Determine the (X, Y) coordinate at the center of the cell enclosing the given text.  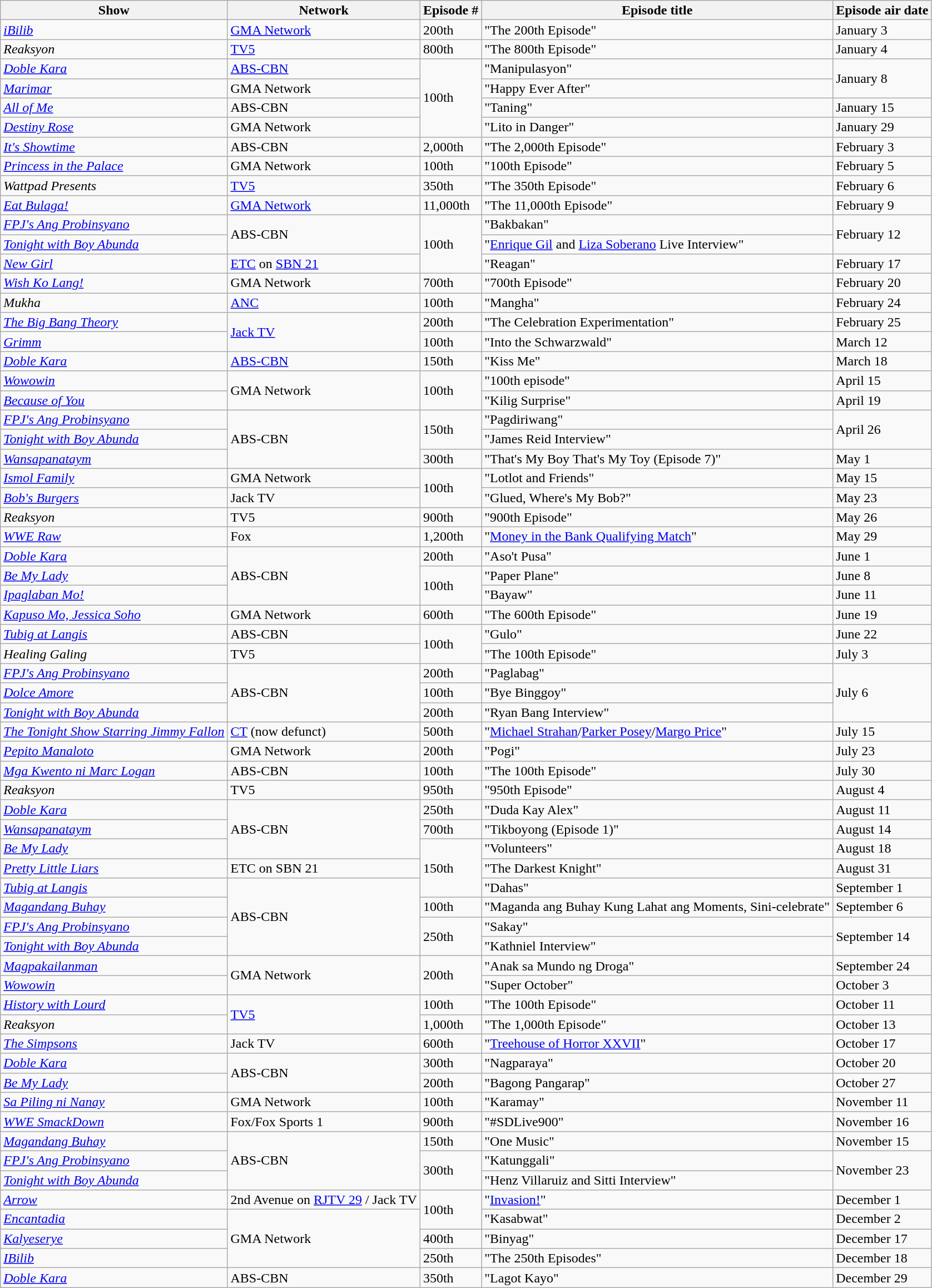
CT (now defunct) (324, 732)
"Henz Villaruiz and Sitti Interview" (657, 1180)
"Gulo" (657, 634)
February 24 (882, 303)
June 22 (882, 634)
"Michael Strahan/Parker Posey/Margo Price" (657, 732)
"Dahas" (657, 888)
May 29 (882, 536)
"Money in the Bank Qualifying Match" (657, 536)
"Pagdiriwang" (657, 419)
May 26 (882, 517)
"The 2,000th Episode" (657, 147)
February 12 (882, 234)
"The 200th Episode" (657, 30)
Network (324, 10)
"The 350th Episode" (657, 186)
"Enrique Gil and Liza Soberano Live Interview" (657, 245)
July 15 (882, 732)
Fox/Fox Sports 1 (324, 1121)
October 20 (882, 1063)
"Treehouse of Horror XXVII" (657, 1043)
June 11 (882, 595)
October 11 (882, 1004)
"The 1,000th Episode" (657, 1024)
"Into the Schwarzwald" (657, 341)
July 23 (882, 751)
"The 600th Episode" (657, 615)
Eat Bulaga! (114, 205)
October 27 (882, 1082)
IBilib (114, 1258)
"950th Episode" (657, 790)
"Tikboyong (Episode 1)" (657, 829)
Episode # (450, 10)
"Ryan Bang Interview" (657, 712)
Magpakailanman (114, 965)
February 20 (882, 284)
History with Lourd (114, 1004)
"Aso't Pusa" (657, 556)
"900th Episode" (657, 517)
"700th Episode" (657, 284)
Grimm (114, 341)
Mukha (114, 303)
"Nagparaya" (657, 1063)
"The 11,000th Episode" (657, 205)
All of Me (114, 108)
"Lotlot and Friends" (657, 478)
"The 800th Episode" (657, 49)
"Invasion!" (657, 1200)
500th (450, 732)
March 18 (882, 361)
950th (450, 790)
"One Music" (657, 1141)
"Volunteers" (657, 849)
Healing Galing (114, 654)
The Simpsons (114, 1043)
"Pogi" (657, 751)
Episode title (657, 10)
2,000th (450, 147)
"Lito in Danger" (657, 127)
January 4 (882, 49)
Wattpad Presents (114, 186)
October 13 (882, 1024)
August 4 (882, 790)
1,000th (450, 1024)
"Bye Binggoy" (657, 693)
February 9 (882, 205)
Arrow (114, 1200)
September 6 (882, 908)
2nd Avenue on RJTV 29 / Jack TV (324, 1200)
The Big Bang Theory (114, 323)
February 3 (882, 147)
September 24 (882, 965)
September 1 (882, 888)
December 17 (882, 1239)
October 3 (882, 985)
"The Celebration Experimentation" (657, 323)
Princess in the Palace (114, 166)
"The Darkest Knight" (657, 869)
Mga Kwento ni Marc Logan (114, 771)
"Sakay" (657, 927)
WWE SmackDown (114, 1121)
Sa Piling ni Nanay (114, 1102)
August 11 (882, 810)
"Kathniel Interview" (657, 947)
WWE Raw (114, 536)
"Paglabag" (657, 673)
Show (114, 10)
Pepito Manaloto (114, 751)
November 23 (882, 1170)
December 2 (882, 1219)
January 3 (882, 30)
Fox (324, 536)
July 6 (882, 693)
"Duda Kay Alex" (657, 810)
"Bagong Pangarap" (657, 1082)
"Mangha" (657, 303)
March 12 (882, 341)
August 14 (882, 829)
"Anak sa Mundo ng Droga" (657, 965)
"#SDLive900" (657, 1121)
1,200th (450, 536)
November 11 (882, 1102)
December 1 (882, 1200)
"Bakbakan" (657, 225)
May 23 (882, 497)
Ipaglaban Mo! (114, 595)
Dolce Amore (114, 693)
"The 250th Episodes" (657, 1258)
400th (450, 1239)
Because of You (114, 400)
Marimar (114, 88)
"Glued, Where's My Bob?" (657, 497)
June 8 (882, 576)
September 14 (882, 937)
"Binyag" (657, 1239)
February 6 (882, 186)
August 31 (882, 869)
"Lagot Kayo" (657, 1278)
"Maganda ang Buhay Kung Lahat ang Moments, Sini-celebrate" (657, 908)
Ismol Family (114, 478)
"Happy Ever After" (657, 88)
April 26 (882, 429)
"Paper Plane" (657, 576)
"Super October" (657, 985)
"100th Episode" (657, 166)
"Kiss Me" (657, 361)
February 17 (882, 264)
January 15 (882, 108)
"Karamay" (657, 1102)
"Manipulasyon" (657, 69)
"100th episode" (657, 380)
May 15 (882, 478)
May 1 (882, 458)
New Girl (114, 264)
Encantadia (114, 1219)
October 17 (882, 1043)
"Katunggali" (657, 1160)
"That's My Boy That's My Toy (Episode 7)" (657, 458)
December 29 (882, 1278)
August 18 (882, 849)
June 19 (882, 615)
800th (450, 49)
It's Showtime (114, 147)
July 30 (882, 771)
11,000th (450, 205)
"James Reid Interview" (657, 439)
June 1 (882, 556)
November 16 (882, 1121)
Kalyeserye (114, 1239)
February 5 (882, 166)
The Tonight Show Starring Jimmy Fallon (114, 732)
Episode air date (882, 10)
Bob's Burgers (114, 497)
Wish Ko Lang! (114, 284)
December 18 (882, 1258)
"Kilig Surprise" (657, 400)
January 29 (882, 127)
July 3 (882, 654)
"Bayaw" (657, 595)
"Kasabwat" (657, 1219)
February 25 (882, 323)
April 15 (882, 380)
iBilib (114, 30)
April 19 (882, 400)
"Taning" (657, 108)
ANC (324, 303)
Pretty Little Liars (114, 869)
Destiny Rose (114, 127)
Kapuso Mo, Jessica Soho (114, 615)
January 8 (882, 78)
November 15 (882, 1141)
"Reagan" (657, 264)
